Detect which cell encompasses the target text, then output its [x, y] center coordinate. 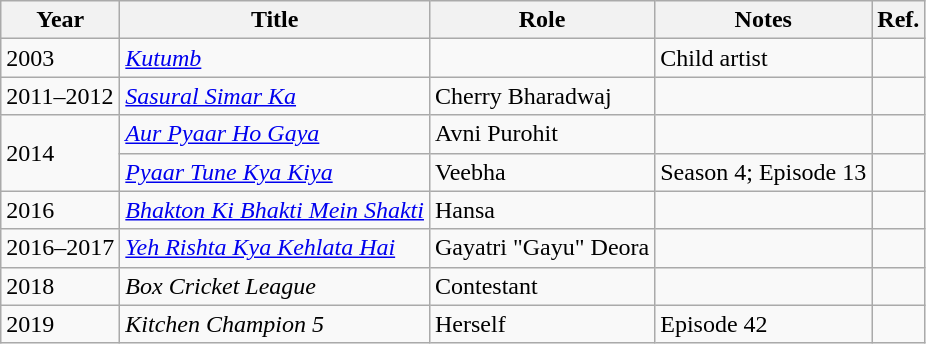
Kitchen Champion 5 [275, 324]
Avni Purohit [542, 134]
2003 [60, 58]
Child artist [764, 58]
Aur Pyaar Ho Gaya [275, 134]
Contestant [542, 286]
Year [60, 20]
2018 [60, 286]
2016–2017 [60, 248]
2011–2012 [60, 96]
Pyaar Tune Kya Kiya [275, 172]
2016 [60, 210]
Gayatri "Gayu" Deora [542, 248]
Herself [542, 324]
Kutumb [275, 58]
Title [275, 20]
Notes [764, 20]
Season 4; Episode 13 [764, 172]
Hansa [542, 210]
Sasural Simar Ka [275, 96]
Box Cricket League [275, 286]
2019 [60, 324]
Veebha [542, 172]
Episode 42 [764, 324]
Ref. [898, 20]
Role [542, 20]
2014 [60, 153]
Cherry Bharadwaj [542, 96]
Bhakton Ki Bhakti Mein Shakti [275, 210]
Yeh Rishta Kya Kehlata Hai [275, 248]
